From the cell containing the given text, extract its center point as [X, Y] coordinate. 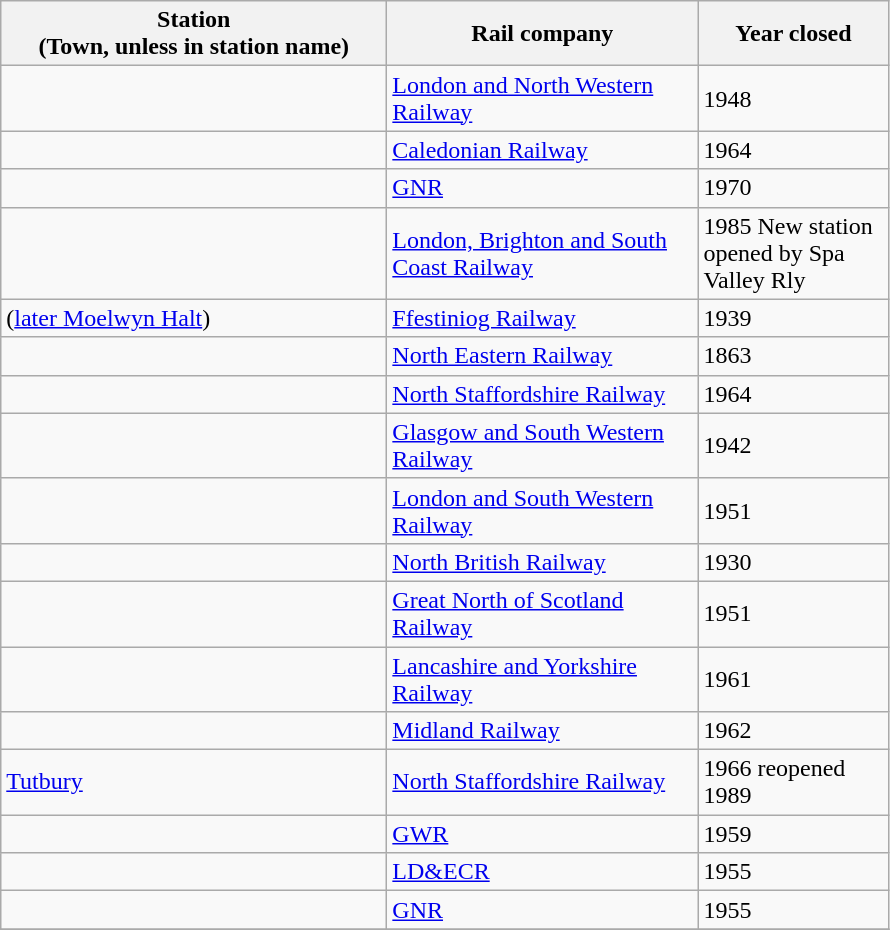
North Eastern Railway [542, 356]
Great North of Scotland Railway [542, 614]
Glasgow and South Western Railway [542, 446]
Rail company [542, 34]
1942 [794, 446]
Lancashire and Yorkshire Railway [542, 678]
Tutbury [194, 782]
North British Railway [542, 562]
(later Moelwyn Halt) [194, 318]
1970 [794, 188]
1939 [794, 318]
Year closed [794, 34]
1959 [794, 834]
1863 [794, 356]
1961 [794, 678]
Ffestiniog Railway [542, 318]
London and South Western Railway [542, 510]
GWR [542, 834]
LD&ECR [542, 872]
London and North Western Railway [542, 98]
1962 [794, 731]
1930 [794, 562]
London, Brighton and South Coast Railway [542, 253]
1985 New station opened by Spa Valley Rly [794, 253]
Midland Railway [542, 731]
Caledonian Railway [542, 150]
1948 [794, 98]
1966 reopened 1989 [794, 782]
Station(Town, unless in station name) [194, 34]
